Extract the (x, y) coordinate from the center of the cell holding the provided text.  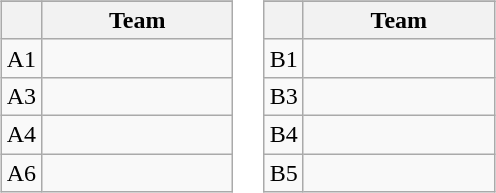
B5 (284, 173)
A6 (21, 173)
A3 (21, 96)
B1 (284, 58)
B3 (284, 96)
A1 (21, 58)
A4 (21, 134)
B4 (284, 134)
